Search for the cell housing the specified text and yield its (X, Y) center coordinate. 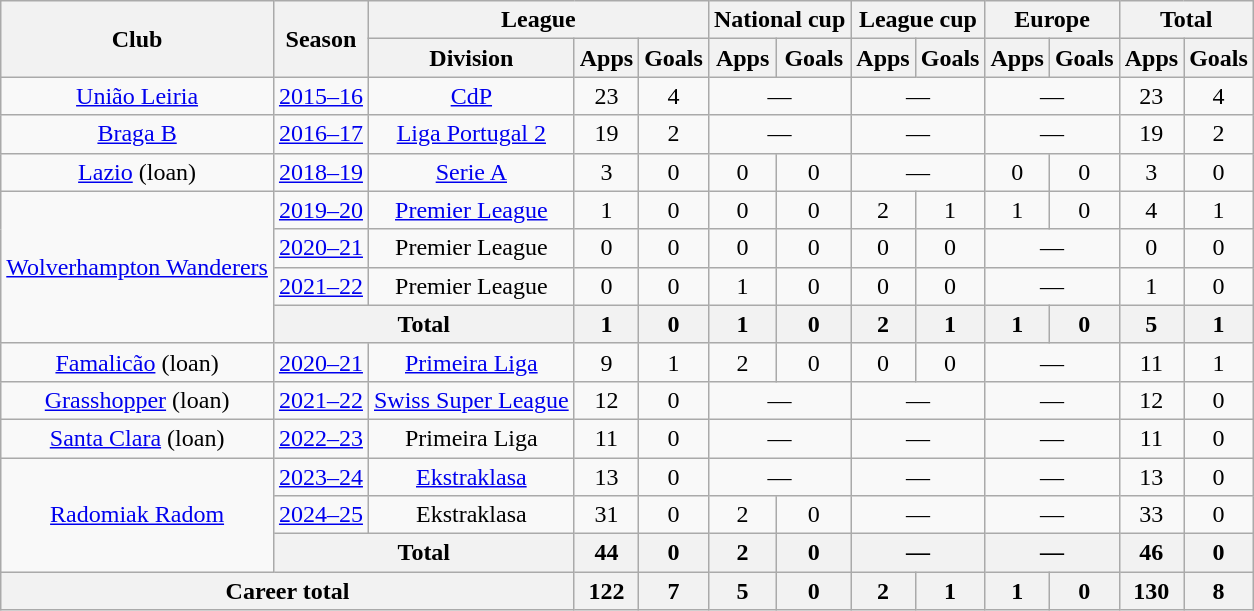
União Leiria (138, 96)
2024–25 (320, 515)
Season (320, 39)
2019–20 (320, 210)
2015–16 (320, 96)
2023–24 (320, 477)
122 (606, 591)
Famalicão (loan) (138, 362)
Swiss Super League (471, 400)
League (538, 20)
Serie A (471, 172)
2022–23 (320, 438)
Wolverhampton Wanderers (138, 267)
7 (674, 591)
44 (606, 553)
CdP (471, 96)
2016–17 (320, 134)
Radomiak Radom (138, 515)
Division (471, 58)
8 (1219, 591)
9 (606, 362)
Santa Clara (loan) (138, 438)
Braga B (138, 134)
Club (138, 39)
31 (606, 515)
National cup (779, 20)
League cup (918, 20)
130 (1151, 591)
33 (1151, 515)
46 (1151, 553)
Lazio (loan) (138, 172)
Career total (288, 591)
Grasshopper (loan) (138, 400)
Europe (1052, 20)
2018–19 (320, 172)
Liga Portugal 2 (471, 134)
